Return (X, Y) of the center of cell containing provided text 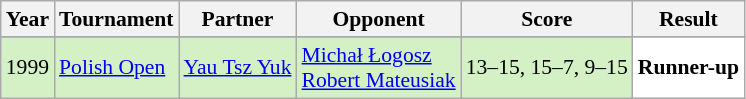
Year (28, 19)
Runner-up (688, 68)
Tournament (116, 19)
Result (688, 19)
Michał Łogosz Robert Mateusiak (379, 68)
Opponent (379, 19)
Score (547, 19)
13–15, 15–7, 9–15 (547, 68)
Partner (238, 19)
1999 (28, 68)
Yau Tsz Yuk (238, 68)
Polish Open (116, 68)
